Pinpoint the cell where the given text exists, returning its [x, y] midpoint coordinate. 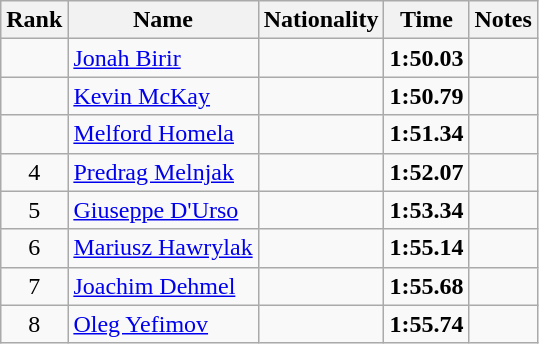
Joachim Dehmel [163, 286]
1:50.79 [426, 96]
1:51.34 [426, 134]
1:52.07 [426, 172]
1:53.34 [426, 210]
Mariusz Hawrylak [163, 248]
Predrag Melnjak [163, 172]
1:55.68 [426, 286]
Notes [503, 20]
Kevin McKay [163, 96]
Nationality [321, 20]
5 [34, 210]
Oleg Yefimov [163, 324]
Time [426, 20]
Jonah Birir [163, 58]
1:50.03 [426, 58]
8 [34, 324]
6 [34, 248]
Rank [34, 20]
Giuseppe D'Urso [163, 210]
7 [34, 286]
1:55.74 [426, 324]
Name [163, 20]
1:55.14 [426, 248]
4 [34, 172]
Melford Homela [163, 134]
